Extract the [X, Y] coordinate from the center of the cell holding the provided text.  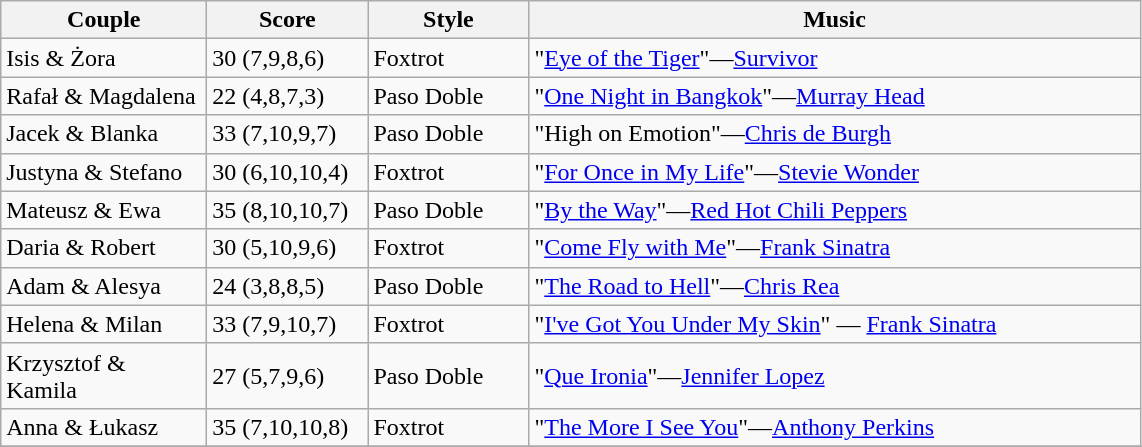
"The Road to Hell"—Chris Rea [834, 286]
Jacek & Blanka [104, 134]
30 (6,10,10,4) [288, 172]
Couple [104, 20]
30 (7,9,8,6) [288, 58]
24 (3,8,8,5) [288, 286]
"High on Emotion"—Chris de Burgh [834, 134]
"The More I See You"—Anthony Perkins [834, 427]
Helena & Milan [104, 324]
Isis & Żora [104, 58]
Daria & Robert [104, 248]
Rafał & Magdalena [104, 96]
35 (8,10,10,7) [288, 210]
33 (7,10,9,7) [288, 134]
"By the Way"—Red Hot Chili Peppers [834, 210]
30 (5,10,9,6) [288, 248]
Krzysztof & Kamila [104, 376]
Adam & Alesya [104, 286]
"Eye of the Tiger"—Survivor [834, 58]
Style [448, 20]
Mateusz & Ewa [104, 210]
"One Night in Bangkok"—Murray Head [834, 96]
33 (7,9,10,7) [288, 324]
Anna & Łukasz [104, 427]
Justyna & Stefano [104, 172]
"I've Got You Under My Skin" — Frank Sinatra [834, 324]
27 (5,7,9,6) [288, 376]
"For Once in My Life"—Stevie Wonder [834, 172]
35 (7,10,10,8) [288, 427]
22 (4,8,7,3) [288, 96]
"Come Fly with Me"—Frank Sinatra [834, 248]
Music [834, 20]
Score [288, 20]
"Que Ironia"—Jennifer Lopez [834, 376]
